From the cell containing the given text, extract its center point as (X, Y) coordinate. 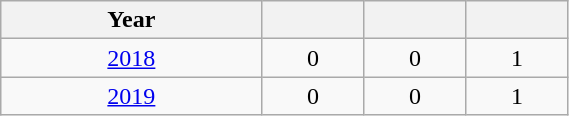
2018 (132, 58)
2019 (132, 96)
Year (132, 20)
